For the text-containing cell, return its midpoint in [x, y] coordinate format. 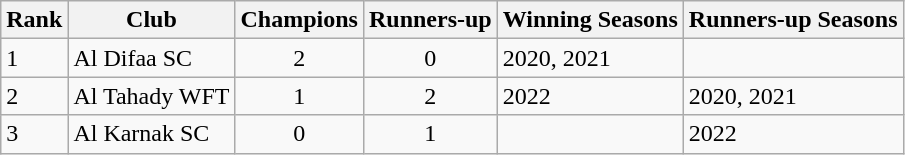
Club [152, 20]
Al Tahady WFT [152, 96]
Champions [299, 20]
3 [34, 134]
Al Difaa SC [152, 58]
Rank [34, 20]
Runners-up Seasons [793, 20]
Runners-up [430, 20]
Al Karnak SC [152, 134]
Winning Seasons [590, 20]
